Return the [x, y] coordinate for the center point of the cell that contains the specified text.  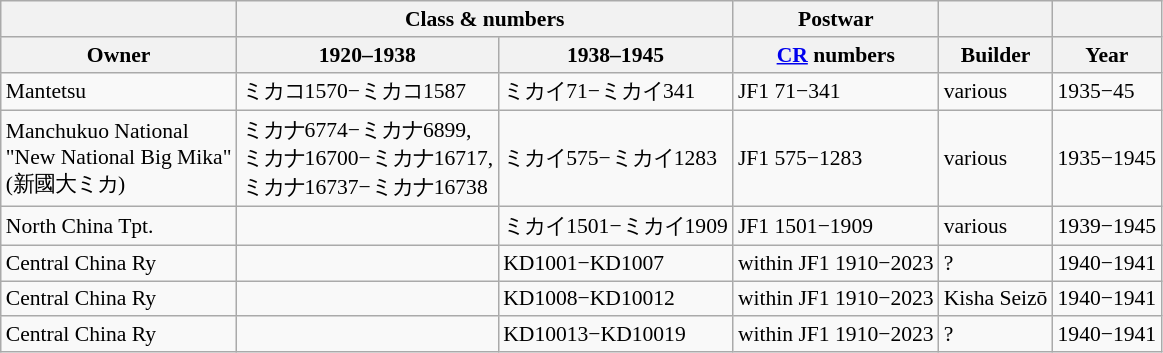
JF1 1501−1909 [836, 226]
1939−1945 [1106, 226]
ミカナ6774−ミカナ6899,ミカナ16700−ミカナ16717,ミカナ16737−ミカナ16738 [368, 159]
JF1 71−341 [836, 92]
1935−45 [1106, 92]
Year [1106, 55]
Kisha Seizō [996, 299]
ミカコ1570−ミカコ1587 [368, 92]
Builder [996, 55]
JF1 575−1283 [836, 159]
1920–1938 [368, 55]
North China Tpt. [119, 226]
Postwar [836, 19]
KD10013−KD10019 [616, 335]
KD1008−KD10012 [616, 299]
ミカイ575−ミカイ1283 [616, 159]
1935−1945 [1106, 159]
KD1001−KD1007 [616, 263]
ミカイ1501−ミカイ1909 [616, 226]
Class & numbers [485, 19]
Mantetsu [119, 92]
Manchukuo National"New National Big Mika"(新國大ミカ) [119, 159]
CR numbers [836, 55]
1938–1945 [616, 55]
ミカイ71−ミカイ341 [616, 92]
Owner [119, 55]
